Detect which cell encompasses the target text, then output its [X, Y] center coordinate. 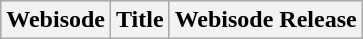
Title [140, 20]
Webisode Release [266, 20]
Webisode [56, 20]
